Extract the [X, Y] coordinate from the center of the cell holding the provided text.  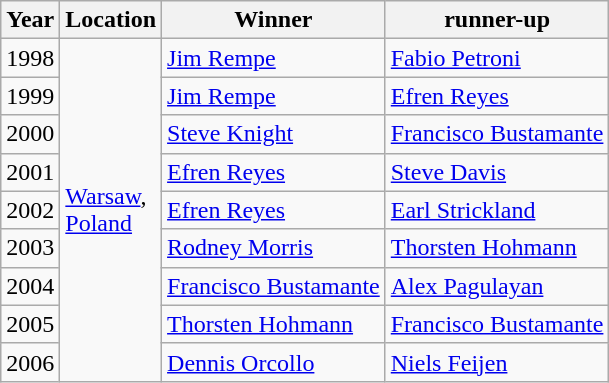
Warsaw,Poland [111, 210]
2000 [30, 134]
2001 [30, 172]
Earl Strickland [497, 210]
Winner [274, 20]
2005 [30, 324]
1999 [30, 96]
2002 [30, 210]
1998 [30, 58]
Niels Feijen [497, 362]
Rodney Morris [274, 248]
Steve Knight [274, 134]
Steve Davis [497, 172]
Fabio Petroni [497, 58]
runner-up [497, 20]
2003 [30, 248]
Location [111, 20]
2006 [30, 362]
Alex Pagulayan [497, 286]
Year [30, 20]
Dennis Orcollo [274, 362]
2004 [30, 286]
